Determine the (X, Y) coordinate at the center of the cell enclosing the given text.  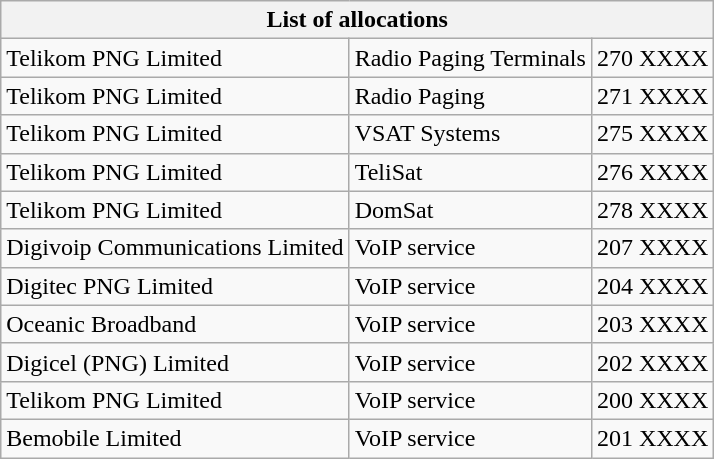
Oceanic Broadband (175, 324)
Radio Paging (470, 96)
Bemobile Limited (175, 438)
202 XXXX (652, 362)
204 XXXX (652, 286)
203 XXXX (652, 324)
270 XXXX (652, 58)
Digitec PNG Limited (175, 286)
207 XXXX (652, 248)
List of allocations (358, 20)
278 XXXX (652, 210)
Digicel (PNG) Limited (175, 362)
TeliSat (470, 172)
271 XXXX (652, 96)
DomSat (470, 210)
200 XXXX (652, 400)
Digivoip Communications Limited (175, 248)
201 XXXX (652, 438)
VSAT Systems (470, 134)
Radio Paging Terminals (470, 58)
276 XXXX (652, 172)
275 XXXX (652, 134)
